Extract the (X, Y) coordinate from the center of the cell holding the provided text.  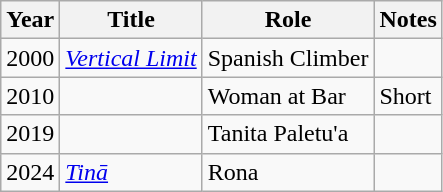
Tanita Paletu'a (288, 134)
Notes (408, 20)
2024 (30, 172)
Short (408, 96)
Spanish Climber (288, 58)
Title (131, 20)
2019 (30, 134)
Tinā (131, 172)
Vertical Limit (131, 58)
Year (30, 20)
Role (288, 20)
2000 (30, 58)
2010 (30, 96)
Rona (288, 172)
Woman at Bar (288, 96)
